Return the (x, y) coordinate for the center point of the cell that contains the specified text.  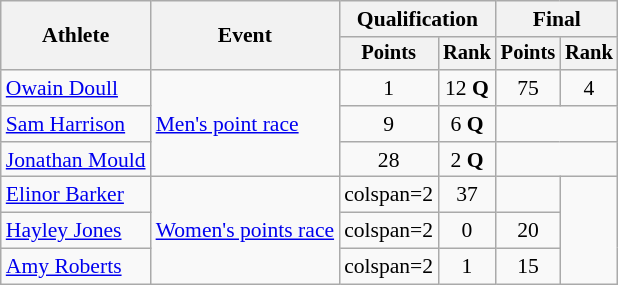
Owain Doull (76, 88)
Qualification (418, 19)
Elinor Barker (76, 195)
20 (528, 231)
28 (388, 160)
Final (557, 19)
75 (528, 88)
Jonathan Mould (76, 160)
12 Q (467, 88)
37 (467, 195)
Women's points race (246, 230)
Athlete (76, 36)
Event (246, 36)
6 Q (467, 124)
9 (388, 124)
15 (528, 267)
Hayley Jones (76, 231)
4 (589, 88)
Men's point race (246, 124)
Sam Harrison (76, 124)
Amy Roberts (76, 267)
0 (467, 231)
2 Q (467, 160)
